Locate the cell with the specified text and output its [x, y] center coordinate. 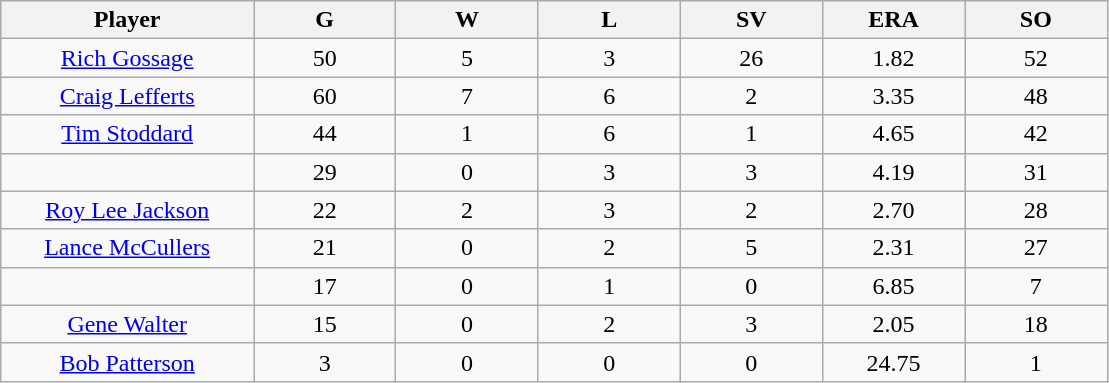
Gene Walter [128, 324]
Rich Gossage [128, 58]
2.31 [893, 248]
ERA [893, 20]
21 [325, 248]
60 [325, 96]
31 [1036, 172]
27 [1036, 248]
4.19 [893, 172]
Lance McCullers [128, 248]
17 [325, 286]
18 [1036, 324]
Roy Lee Jackson [128, 210]
15 [325, 324]
6.85 [893, 286]
W [467, 20]
Bob Patterson [128, 362]
22 [325, 210]
50 [325, 58]
L [609, 20]
42 [1036, 134]
2.70 [893, 210]
24.75 [893, 362]
2.05 [893, 324]
Player [128, 20]
26 [751, 58]
4.65 [893, 134]
Craig Lefferts [128, 96]
52 [1036, 58]
Tim Stoddard [128, 134]
44 [325, 134]
SO [1036, 20]
28 [1036, 210]
G [325, 20]
48 [1036, 96]
29 [325, 172]
1.82 [893, 58]
SV [751, 20]
3.35 [893, 96]
